Return the [X, Y] coordinate for the center point of the cell that contains the specified text.  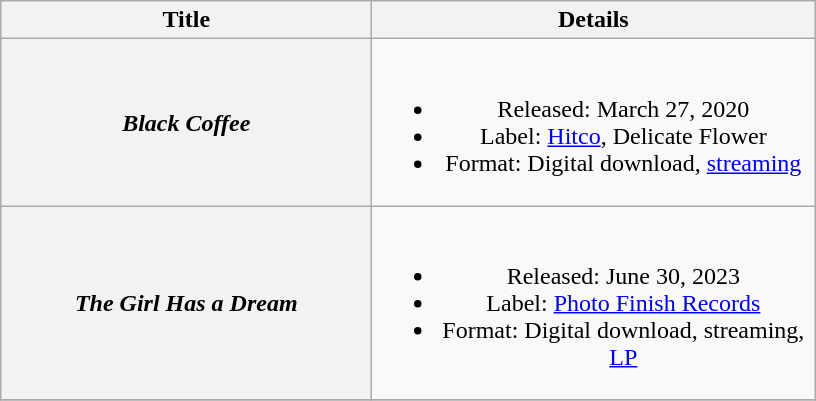
Released: June 30, 2023Label: Photo Finish RecordsFormat: Digital download, streaming, LP [594, 303]
The Girl Has a Dream [186, 303]
Title [186, 20]
Released: March 27, 2020Label: Hitco, Delicate FlowerFormat: Digital download, streaming [594, 122]
Details [594, 20]
Black Coffee [186, 122]
